Detect which cell encompasses the target text, then output its (x, y) center coordinate. 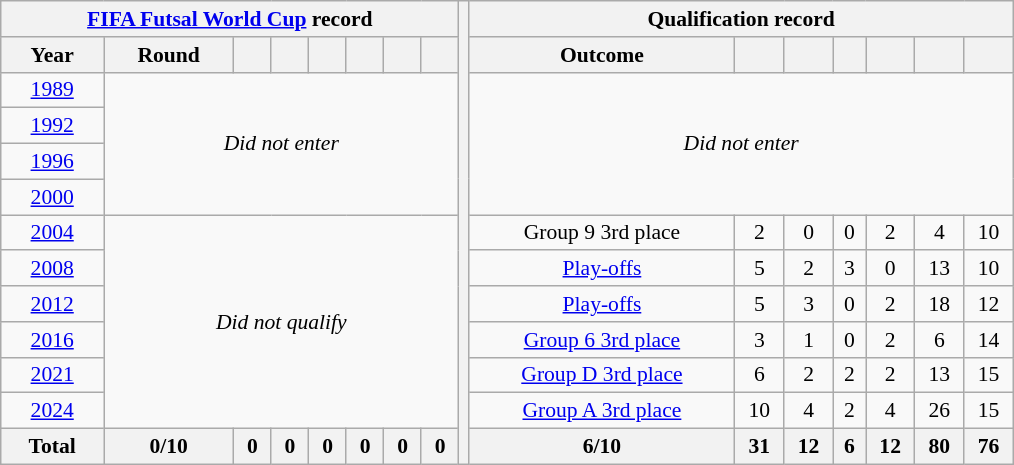
2021 (52, 375)
2008 (52, 269)
Qualification record (741, 19)
Group 9 3rd place (602, 233)
2000 (52, 197)
76 (988, 447)
18 (940, 304)
80 (940, 447)
14 (988, 340)
1996 (52, 162)
Group A 3rd place (602, 411)
Total (52, 447)
2012 (52, 304)
6/10 (602, 447)
31 (760, 447)
Outcome (602, 55)
Year (52, 55)
Round (169, 55)
Did not qualify (282, 322)
2016 (52, 340)
2024 (52, 411)
1 (808, 340)
Group 6 3rd place (602, 340)
0/10 (169, 447)
Group D 3rd place (602, 375)
FIFA Futsal World Cup record (230, 19)
26 (940, 411)
2004 (52, 233)
1992 (52, 126)
1989 (52, 90)
